Find where the given text appears and provide that cell's center as [x, y] coordinate. 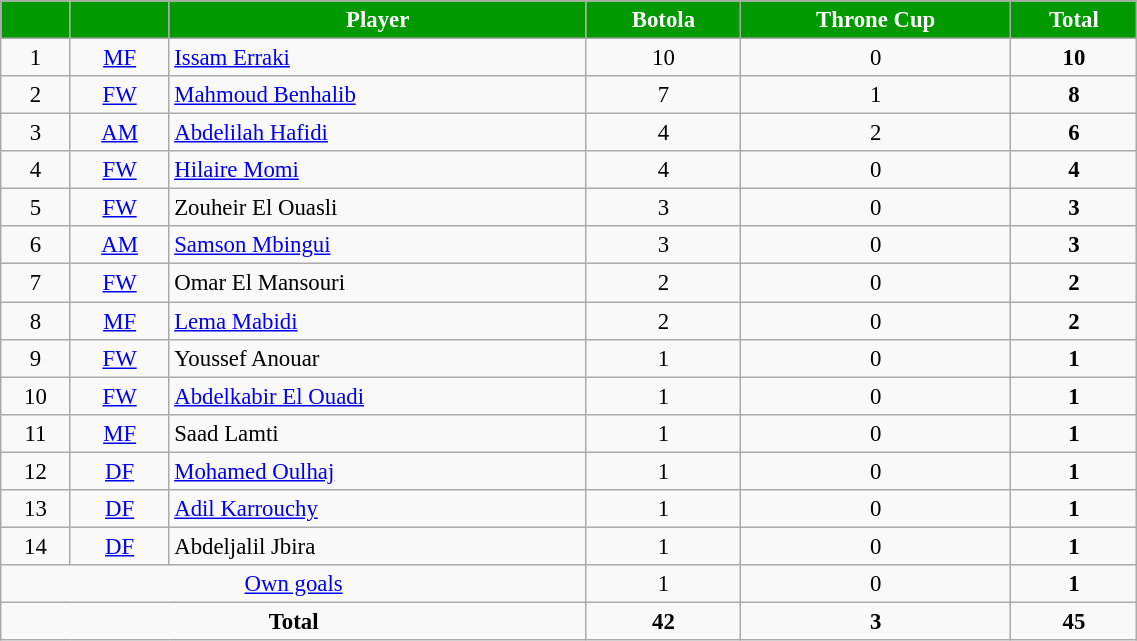
Mohamed Oulhaj [378, 471]
5 [36, 208]
Adil Karrouchy [378, 509]
45 [1074, 621]
Omar El Mansouri [378, 283]
Lema Mabidi [378, 321]
Abdelilah Hafidi [378, 133]
Botola [663, 20]
9 [36, 358]
Youssef Anouar [378, 358]
11 [36, 433]
Throne Cup [876, 20]
Abdeljalil Jbira [378, 546]
Abdelkabir El Ouadi [378, 396]
Zouheir El Ouasli [378, 208]
14 [36, 546]
Issam Erraki [378, 58]
42 [663, 621]
Own goals [294, 584]
12 [36, 471]
13 [36, 509]
Mahmoud Benhalib [378, 95]
Player [378, 20]
Hilaire Momi [378, 170]
Saad Lamti [378, 433]
Samson Mbingui [378, 245]
